Identify which cell holds the provided text, then report its (x, y) central coordinate. 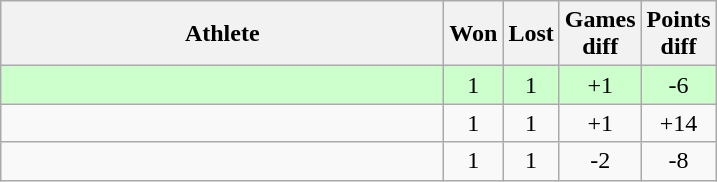
+14 (678, 123)
Lost (531, 34)
Pointsdiff (678, 34)
-2 (600, 161)
Athlete (222, 34)
Gamesdiff (600, 34)
-6 (678, 85)
Won (474, 34)
-8 (678, 161)
